Find where the given text appears and provide that cell's center as (x, y) coordinate. 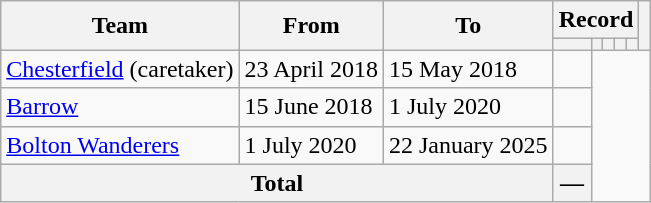
From (311, 26)
22 January 2025 (468, 145)
15 June 2018 (311, 107)
Record (596, 20)
Bolton Wanderers (120, 145)
Total (277, 183)
15 May 2018 (468, 69)
To (468, 26)
— (572, 183)
23 April 2018 (311, 69)
Chesterfield (caretaker) (120, 69)
Team (120, 26)
Barrow (120, 107)
